Return the [X, Y] coordinate for the center point of the cell that contains the specified text.  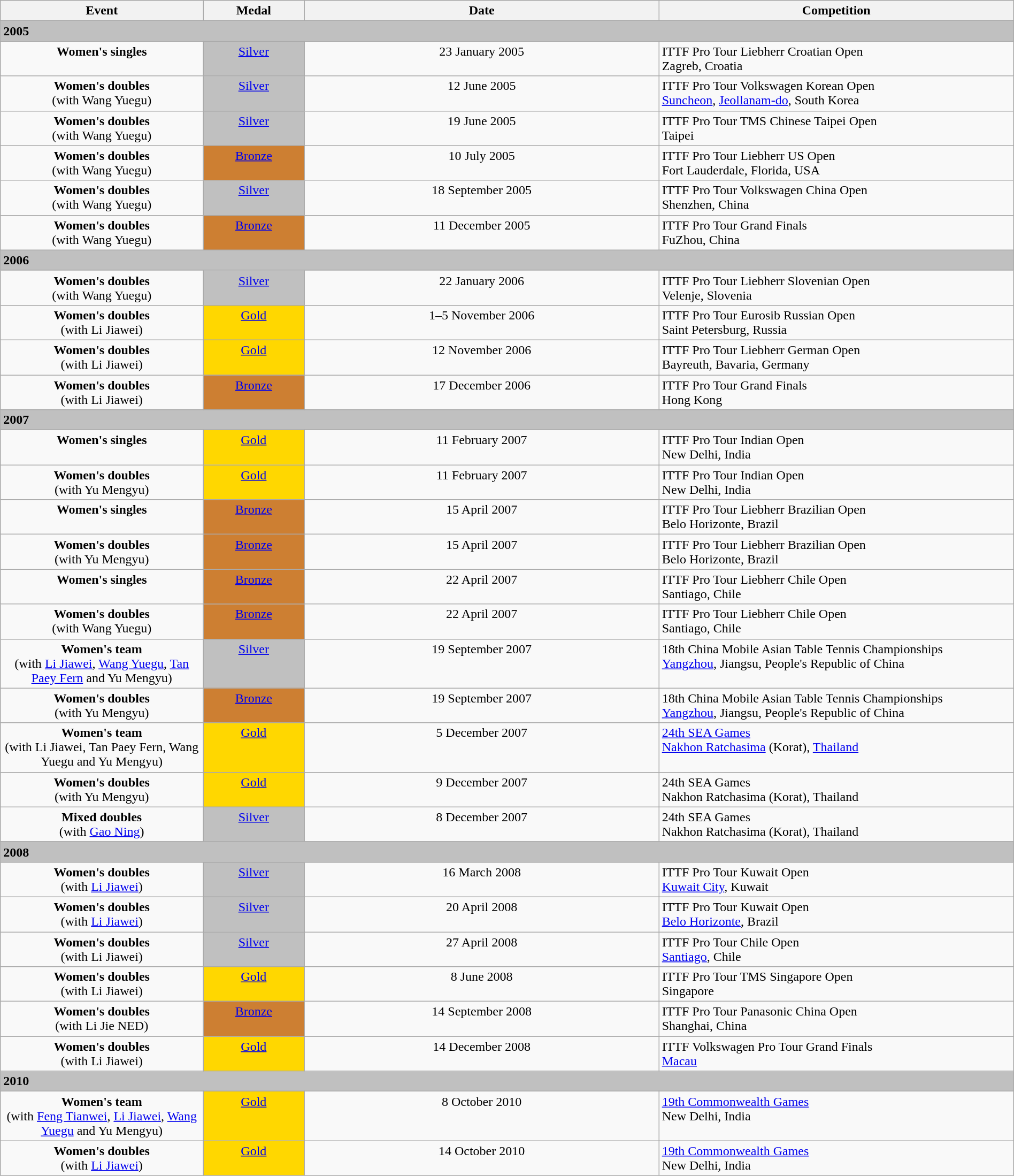
Women's team(with Li Jiawei, Wang Yuegu, Tan Paey Fern and Yu Mengyu) [102, 663]
9 December 2007 [481, 790]
2006 [507, 260]
ITTF Pro Tour Liebherr US OpenFort Lauderdale, Florida, USA [836, 163]
Women's team(with Feng Tianwei, Li Jiawei, Wang Yuegu and Yu Mengyu) [102, 1116]
Event [102, 11]
23 January 2005 [481, 59]
ITTF Pro Tour Liebherr German OpenBayreuth, Bavaria, Germany [836, 357]
ITTF Pro Tour Chile OpenSantiago, Chile [836, 949]
ITTF Pro Tour Grand FinalsHong Kong [836, 392]
ITTF Volkswagen Pro Tour Grand FinalsMacau [836, 1054]
8 December 2007 [481, 824]
12 November 2006 [481, 357]
8 October 2010 [481, 1116]
Mixed doubles(with Gao Ning) [102, 824]
1–5 November 2006 [481, 322]
18 September 2005 [481, 198]
ITTF Pro Tour Eurosib Russian OpenSaint Petersburg, Russia [836, 322]
14 December 2008 [481, 1054]
ITTF Pro Tour Volkswagen Korean OpenSuncheon, Jeollanam-do, South Korea [836, 93]
ITTF Pro Tour Liebherr Croatian OpenZagreb, Croatia [836, 59]
14 September 2008 [481, 1019]
2007 [507, 420]
8 June 2008 [481, 984]
12 June 2005 [481, 93]
27 April 2008 [481, 949]
2010 [507, 1081]
2008 [507, 852]
17 December 2006 [481, 392]
ITTF Pro Tour Liebherr Slovenian OpenVelenje, Slovenia [836, 288]
14 October 2010 [481, 1158]
ITTF Pro Tour TMS Singapore OpenSingapore [836, 984]
10 July 2005 [481, 163]
Date [481, 11]
ITTF Pro Tour Kuwait OpenBelo Horizonte, Brazil [836, 914]
2005 [507, 31]
ITTF Pro Tour Panasonic China OpenShanghai, China [836, 1019]
11 December 2005 [481, 232]
ITTF Pro Tour Kuwait OpenKuwait City, Kuwait [836, 880]
Competition [836, 11]
5 December 2007 [481, 747]
Women's doubles(with Li Jie NED) [102, 1019]
ITTF Pro Tour Grand FinalsFuZhou, China [836, 232]
16 March 2008 [481, 880]
ITTF Pro Tour Volkswagen China OpenShenzhen, China [836, 198]
22 January 2006 [481, 288]
ITTF Pro Tour TMS Chinese Taipei OpenTaipei [836, 128]
19 June 2005 [481, 128]
Medal [253, 11]
Women's team(with Li Jiawei, Tan Paey Fern, Wang Yuegu and Yu Mengyu) [102, 747]
20 April 2008 [481, 914]
